Pinpoint the cell where the given text exists, returning its (X, Y) midpoint coordinate. 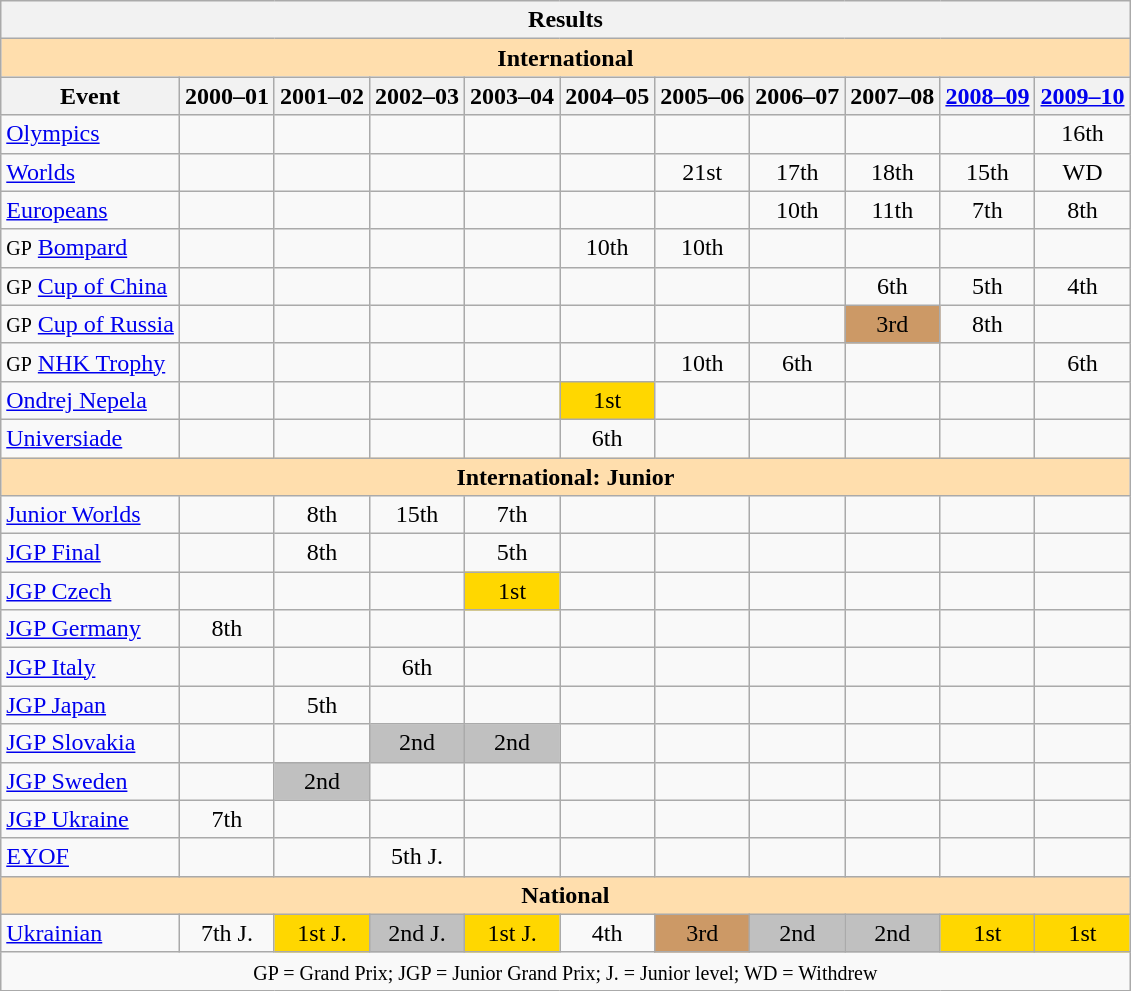
JGP Czech (90, 591)
Worlds (90, 172)
21st (702, 172)
2000–01 (226, 96)
International (566, 58)
JGP Final (90, 553)
GP Cup of Russia (90, 324)
7th J. (226, 933)
Europeans (90, 210)
5th J. (418, 857)
16th (1082, 134)
WD (1082, 172)
2005–06 (702, 96)
2nd J. (418, 933)
2002–03 (418, 96)
JGP Slovakia (90, 743)
2003–04 (512, 96)
Olympics (90, 134)
GP Cup of China (90, 286)
JGP Germany (90, 629)
2007–08 (892, 96)
Ukrainian (90, 933)
Junior Worlds (90, 515)
GP NHK Trophy (90, 362)
11th (892, 210)
2008–09 (988, 96)
GP Bompard (90, 248)
Ondrej Nepela (90, 400)
2006–07 (798, 96)
JGP Sweden (90, 781)
JGP Italy (90, 667)
EYOF (90, 857)
International: Junior (566, 477)
Results (566, 20)
Event (90, 96)
17th (798, 172)
2001–02 (322, 96)
JGP Japan (90, 705)
GP = Grand Prix; JGP = Junior Grand Prix; J. = Junior level; WD = Withdrew (566, 971)
Universiade (90, 438)
2004–05 (608, 96)
18th (892, 172)
JGP Ukraine (90, 819)
National (566, 895)
2009–10 (1082, 96)
